Provide the (X, Y) coordinate of the cell's center where the given text is located.  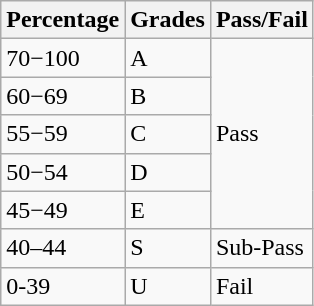
S (168, 248)
Percentage (63, 20)
A (168, 58)
Fail (262, 286)
50−54 (63, 172)
55−59 (63, 134)
E (168, 210)
40–44 (63, 248)
Grades (168, 20)
45−49 (63, 210)
Pass (262, 134)
60−69 (63, 96)
70−100 (63, 58)
0-39 (63, 286)
U (168, 286)
Pass/Fail (262, 20)
B (168, 96)
Sub-Pass (262, 248)
C (168, 134)
D (168, 172)
